Determine the (X, Y) coordinate at the center of the cell enclosing the given text.  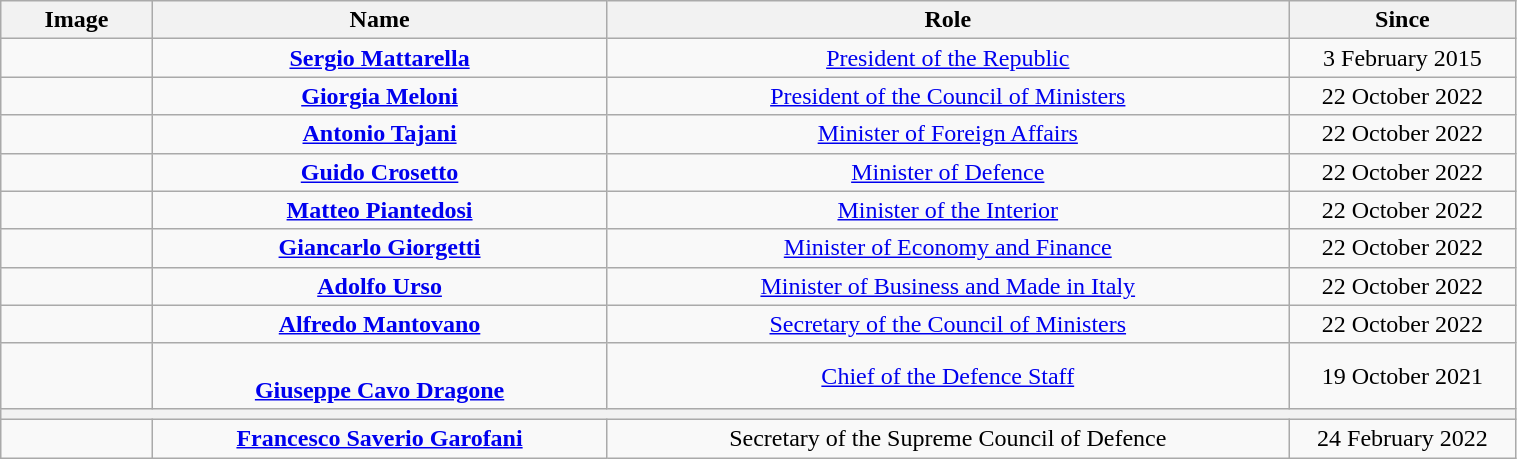
Minister of Defence (948, 172)
Antonio Tajani (380, 134)
Minister of Business and Made in Italy (948, 286)
Giorgia Meloni (380, 96)
Secretary of the Supreme Council of Defence (948, 438)
Minister of Economy and Finance (948, 248)
Chief of the Defence Staff (948, 376)
Adolfo Urso (380, 286)
Minister of Foreign Affairs (948, 134)
Minister of the Interior (948, 210)
Image (77, 20)
Name (380, 20)
Alfredo Mantovano (380, 324)
Role (948, 20)
President of the Republic (948, 58)
Secretary of the Council of Ministers (948, 324)
Matteo Piantedosi (380, 210)
19 October 2021 (1402, 376)
Giuseppe Cavo Dragone (380, 376)
Guido Crosetto (380, 172)
3 February 2015 (1402, 58)
President of the Council of Ministers (948, 96)
Sergio Mattarella (380, 58)
Giancarlo Giorgetti (380, 248)
Since (1402, 20)
24 February 2022 (1402, 438)
Francesco Saverio Garofani (380, 438)
